Identify which cell holds the provided text, then report its [x, y] central coordinate. 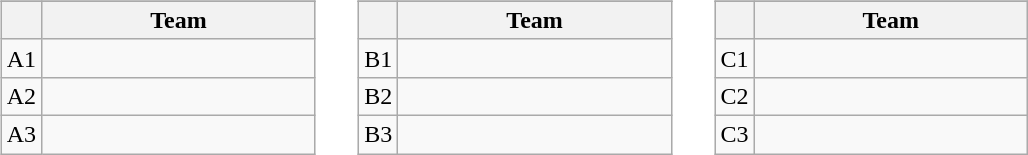
C1 [734, 58]
C2 [734, 96]
A3 [21, 134]
B1 [378, 58]
C3 [734, 134]
A1 [21, 58]
A2 [21, 96]
B2 [378, 96]
B3 [378, 134]
